Scan for the cell matching the given text and deliver its (X, Y) coordinate at center. 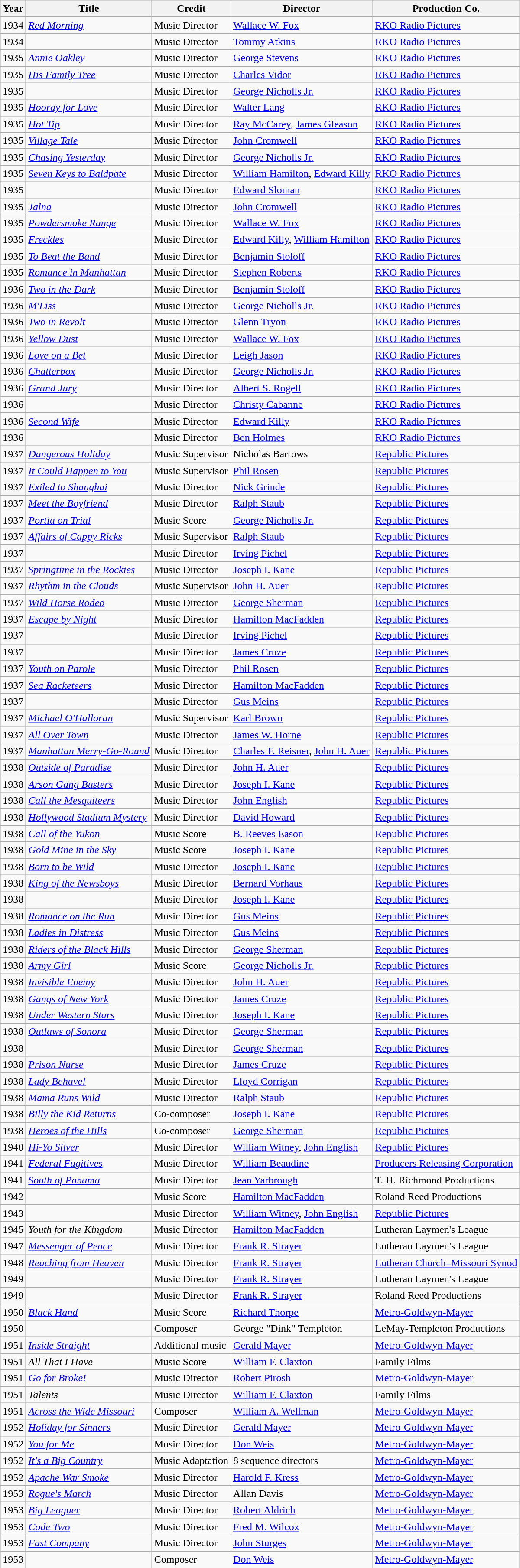
Red Morning (89, 25)
Village Tale (89, 140)
Additional music (191, 1345)
Talents (89, 1395)
Karl Brown (302, 718)
Seven Keys to Baldpate (89, 173)
John English (302, 801)
Exiled to Shanghai (89, 487)
You for Me (89, 1444)
Harold F. Kress (302, 1477)
Outside of Paradise (89, 768)
Charles Vidor (302, 75)
1943 (13, 1213)
1947 (13, 1246)
Michael O'Halloran (89, 718)
Lutheran Church–Missouri Synod (446, 1263)
Second Wife (89, 421)
Freckles (89, 240)
Born to be Wild (89, 867)
Heroes of the Hills (89, 1131)
Tommy Atkins (302, 42)
Messenger of Peace (89, 1246)
Manhattan Merry-Go-Round (89, 751)
Title (89, 9)
Two in Revolt (89, 322)
Meet the Boyfriend (89, 504)
LeMay-Templeton Productions (446, 1329)
Albert S. Rogell (302, 388)
Jalna (89, 207)
Edward Killy, William Hamilton (302, 240)
King of the Newsboys (89, 883)
Walter Lang (302, 108)
Inside Straight (89, 1345)
Hot Tip (89, 124)
Affairs of Cappy Ricks (89, 537)
Youth on Parole (89, 668)
Ray McCarey, James Gleason (302, 124)
Chasing Yesterday (89, 157)
B. Reeves Eason (302, 834)
Christy Cabanne (302, 404)
Jean Yarbrough (302, 1180)
Under Western Stars (89, 1015)
8 sequence directors (302, 1460)
Reaching from Heaven (89, 1263)
Music Adaptation (191, 1460)
George Stevens (302, 58)
Fast Company (89, 1543)
1940 (13, 1147)
M'Liss (89, 306)
Chatterbox (89, 372)
Code Two (89, 1526)
Call of the Yukon (89, 834)
Gangs of New York (89, 998)
Invisible Enemy (89, 982)
Robert Pirosh (302, 1378)
Allan Davis (302, 1493)
Mama Runs Wild (89, 1098)
Dangerous Holiday (89, 454)
Annie Oakley (89, 58)
Riders of the Black Hills (89, 949)
Across the Wide Missouri (89, 1411)
Rhythm in the Clouds (89, 586)
William Hamilton, Edward Killy (302, 173)
Yellow Dust (89, 339)
It Could Happen to You (89, 470)
Federal Fugitives (89, 1164)
Stephen Roberts (302, 273)
T. H. Richmond Productions (446, 1180)
Outlaws of Sonora (89, 1032)
David Howard (302, 817)
Richard Thorpe (302, 1312)
John Sturges (302, 1543)
Love on a Bet (89, 355)
Romance on the Run (89, 916)
Edward Sloman (302, 190)
Apache War Smoke (89, 1477)
It's a Big Country (89, 1460)
All That I Have (89, 1362)
Nicholas Barrows (302, 454)
George "Dink" Templeton (302, 1329)
Charles F. Reisner, John H. Auer (302, 751)
Producers Releasing Corporation (446, 1164)
1942 (13, 1196)
Gold Mine in the Sky (89, 850)
Robert Aldrich (302, 1510)
Billy the Kid Returns (89, 1114)
Romance in Manhattan (89, 273)
Ladies in Distress (89, 932)
All Over Town (89, 735)
Springtime in the Rockies (89, 570)
1948 (13, 1263)
Year (13, 9)
Edward Killy (302, 421)
Wild Horse Rodeo (89, 603)
Bernard Vorhaus (302, 883)
Production Co. (446, 9)
Lady Behave! (89, 1081)
Army Girl (89, 965)
Grand Jury (89, 388)
Holiday for Sinners (89, 1428)
Go for Broke! (89, 1378)
Escape by Night (89, 619)
South of Panama (89, 1180)
Director (302, 9)
To Beat the Band (89, 256)
Two in the Dark (89, 289)
Portia on Trial (89, 520)
Powdersmoke Range (89, 223)
1945 (13, 1229)
Glenn Tryon (302, 322)
Credit (191, 9)
Leigh Jason (302, 355)
Rogue's March (89, 1493)
Hooray for Love (89, 108)
James W. Horne (302, 735)
His Family Tree (89, 75)
Big Leaguer (89, 1510)
Hollywood Stadium Mystery (89, 817)
Nick Grinde (302, 487)
Black Hand (89, 1312)
Ben Holmes (302, 437)
Sea Racketeers (89, 685)
Youth for the Kingdom (89, 1229)
Fred M. Wilcox (302, 1526)
Hi-Yo Silver (89, 1147)
Prison Nurse (89, 1065)
Lloyd Corrigan (302, 1081)
William Beaudine (302, 1164)
Arson Gang Busters (89, 784)
William A. Wellman (302, 1411)
Call the Mesquiteers (89, 801)
